Return the (X, Y) coordinate for the center point of the cell that contains the specified text.  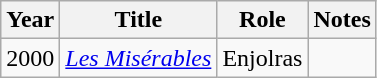
Year (30, 20)
Title (138, 20)
Enjolras (262, 58)
2000 (30, 58)
Role (262, 20)
Les Misérables (138, 58)
Notes (342, 20)
